Scan for the cell matching the given text and deliver its (x, y) coordinate at center. 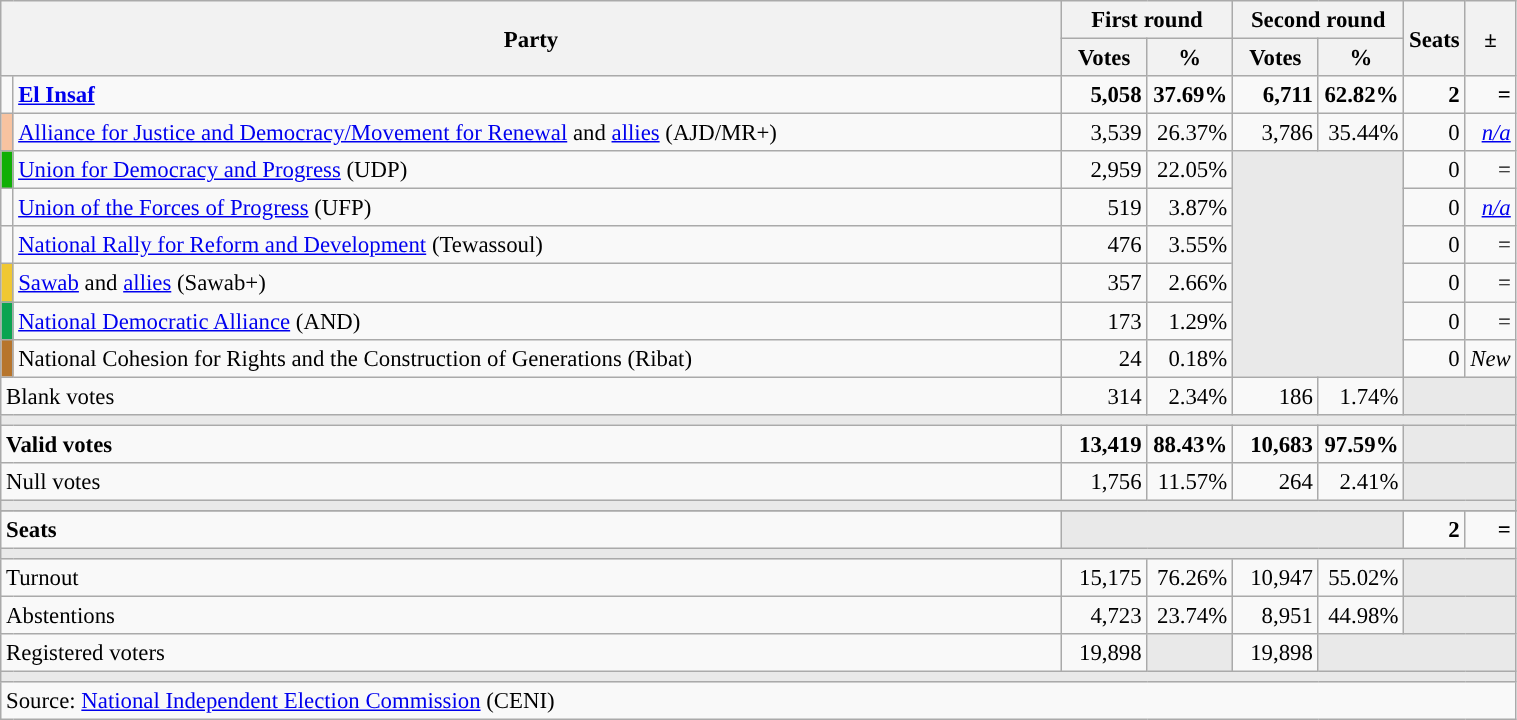
22.05% (1190, 170)
Union for Democracy and Progress (UDP) (537, 170)
4,723 (1104, 616)
264 (1276, 482)
Second round (1318, 20)
186 (1276, 396)
National Democratic Alliance (AND) (537, 321)
15,175 (1104, 578)
8,951 (1276, 616)
3,539 (1104, 133)
El Insaf (537, 95)
2.41% (1361, 482)
3,786 (1276, 133)
Party (532, 38)
88.43% (1190, 444)
Null votes (532, 482)
24 (1104, 358)
97.59% (1361, 444)
± (1490, 38)
Source: National Independent Election Commission (CENI) (758, 701)
26.37% (1190, 133)
11.57% (1190, 482)
519 (1104, 208)
173 (1104, 321)
Registered voters (532, 653)
44.98% (1361, 616)
23.74% (1190, 616)
10,947 (1276, 578)
National Rally for Reform and Development (Tewassoul) (537, 245)
476 (1104, 245)
6,711 (1276, 95)
Valid votes (532, 444)
0.18% (1190, 358)
1.74% (1361, 396)
2,959 (1104, 170)
First round (1146, 20)
314 (1104, 396)
13,419 (1104, 444)
New (1490, 358)
1,756 (1104, 482)
Alliance for Justice and Democracy/Movement for Renewal and allies (AJD/MR+) (537, 133)
2.34% (1190, 396)
55.02% (1361, 578)
Sawab and allies (Sawab+) (537, 283)
National Cohesion for Rights and the Construction of Generations (Ribat) (537, 358)
Blank votes (532, 396)
35.44% (1361, 133)
1.29% (1190, 321)
76.26% (1190, 578)
3.55% (1190, 245)
357 (1104, 283)
62.82% (1361, 95)
37.69% (1190, 95)
Union of the Forces of Progress (UFP) (537, 208)
Turnout (532, 578)
10,683 (1276, 444)
5,058 (1104, 95)
3.87% (1190, 208)
Abstentions (532, 616)
2.66% (1190, 283)
